From the cell containing the given text, extract its center point as [X, Y] coordinate. 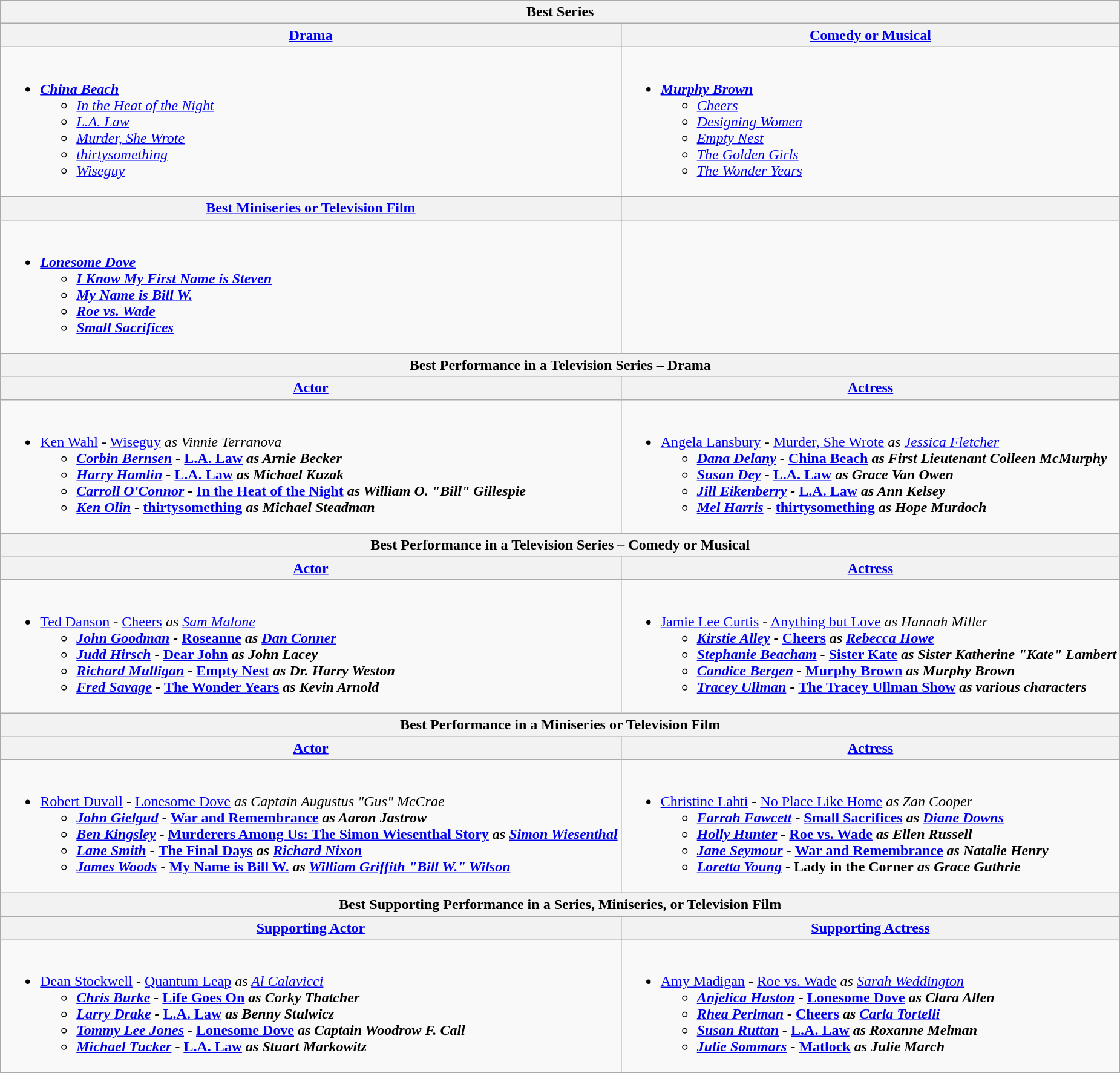
Best Supporting Performance in a Series, Miniseries, or Television Film [560, 905]
China BeachIn the Heat of the NightL.A. LawMurder, She WrotethirtysomethingWiseguy [311, 122]
Supporting Actress [870, 928]
Best Performance in a Miniseries or Television Film [560, 724]
Comedy or Musical [870, 35]
Murphy BrownCheersDesigning WomenEmpty NestThe Golden GirlsThe Wonder Years [870, 122]
Best Series [560, 12]
Supporting Actor [311, 928]
Lonesome DoveI Know My First Name is StevenMy Name is Bill W.Roe vs. WadeSmall Sacrifices [311, 287]
Best Performance in a Television Series – Comedy or Musical [560, 545]
Best Performance in a Television Series – Drama [560, 365]
Best Miniseries or Television Film [311, 208]
Drama [311, 35]
